Output the (X, Y) coordinate of the center of the cell containing the given text.  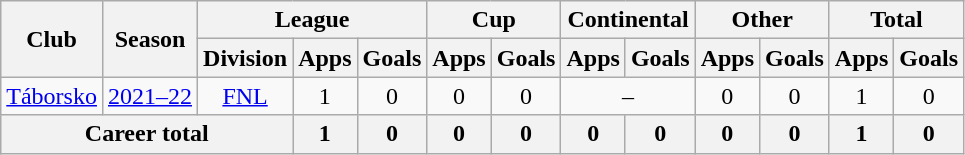
FNL (246, 96)
Other (762, 20)
2021–22 (150, 96)
Club (52, 39)
Season (150, 39)
Continental (628, 20)
Career total (147, 134)
Táborsko (52, 96)
League (312, 20)
Total (896, 20)
Cup (494, 20)
– (628, 96)
Division (246, 58)
